Locate the cell with the specified text and output its (x, y) center coordinate. 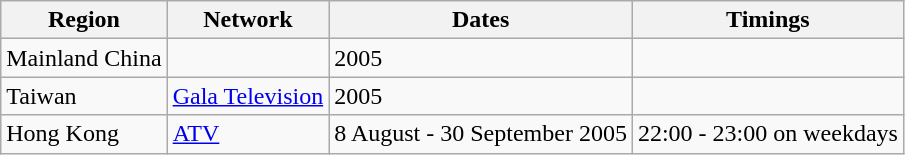
Hong Kong (84, 134)
Region (84, 20)
Timings (768, 20)
22:00 - 23:00 on weekdays (768, 134)
Dates (481, 20)
Mainland China (84, 58)
8 August - 30 September 2005 (481, 134)
Network (248, 20)
Taiwan (84, 96)
ATV (248, 134)
Gala Television (248, 96)
